Return the (X, Y) coordinate for the center point of the cell that contains the specified text.  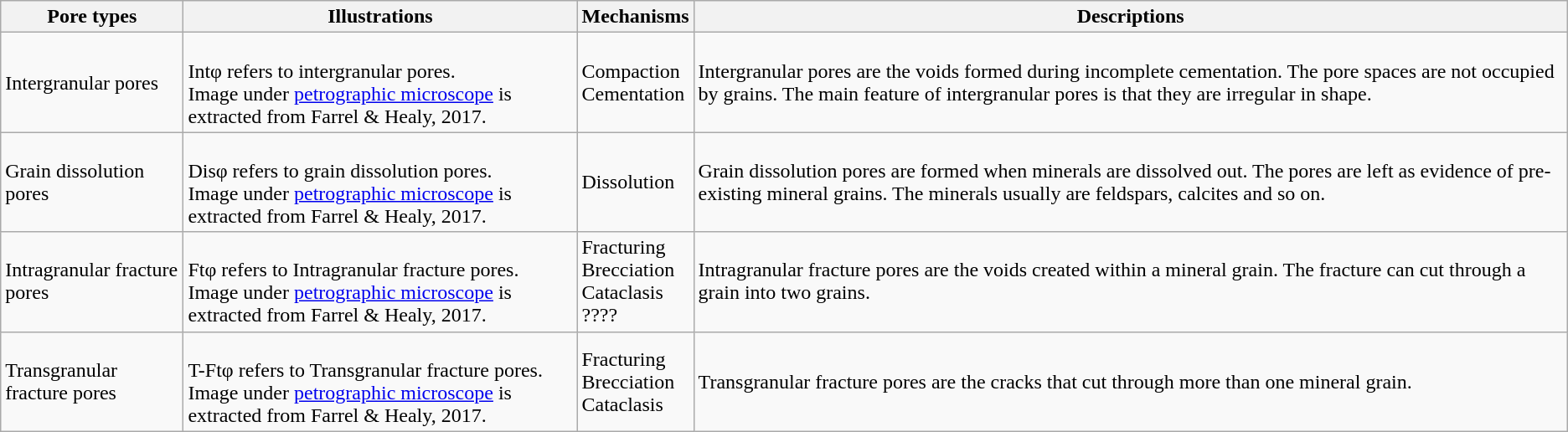
Ftφ refers to Intragranular fracture pores.Image under petrographic microscope is extracted from Farrel & Healy, 2017. (380, 281)
Pore types (92, 17)
Intφ refers to intergranular pores.Image under petrographic microscope is extracted from Farrel & Healy, 2017. (380, 82)
Descriptions (1131, 17)
FracturingBrecciationCataclasis (635, 382)
Illustrations (380, 17)
Mechanisms (635, 17)
Grain dissolution pores (92, 183)
FracturingBrecciationCataclasis???? (635, 281)
Transgranular fracture pores are the cracks that cut through more than one mineral grain. (1131, 382)
Transgranular fracture pores (92, 382)
Intergranular pores (92, 82)
Dissolution (635, 183)
T-Ftφ refers to Transgranular fracture pores.Image under petrographic microscope is extracted from Farrel & Healy, 2017. (380, 382)
Intragranular fracture pores are the voids created within a mineral grain. The fracture can cut through a grain into two grains. (1131, 281)
Disφ refers to grain dissolution pores.Image under petrographic microscope is extracted from Farrel & Healy, 2017. (380, 183)
Intragranular fracture pores (92, 281)
CompactionCementation (635, 82)
